Output the (x, y) coordinate of the center of the cell containing the given text.  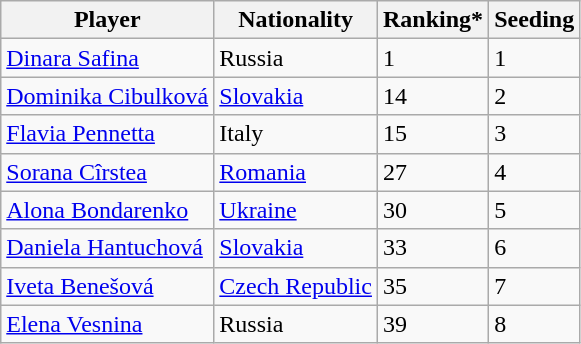
Dinara Safina (108, 58)
Alona Bondarenko (108, 210)
Nationality (296, 20)
Romania (296, 172)
Daniela Hantuchová (108, 248)
5 (534, 210)
Flavia Pennetta (108, 134)
Iveta Benešová (108, 286)
6 (534, 248)
2 (534, 96)
Dominika Cibulková (108, 96)
33 (432, 248)
Italy (296, 134)
Sorana Cîrstea (108, 172)
27 (432, 172)
30 (432, 210)
8 (534, 324)
35 (432, 286)
7 (534, 286)
Elena Vesnina (108, 324)
Player (108, 20)
15 (432, 134)
Ranking* (432, 20)
4 (534, 172)
3 (534, 134)
14 (432, 96)
Czech Republic (296, 286)
39 (432, 324)
Seeding (534, 20)
Ukraine (296, 210)
